Capture the cell that displays the provided text and extract its (x, y) central coordinate. 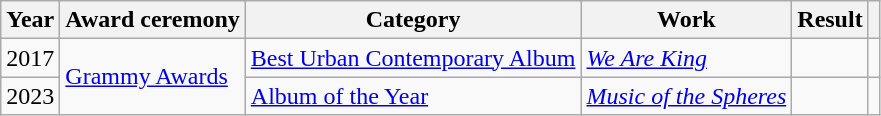
Grammy Awards (152, 77)
Best Urban Contemporary Album (413, 58)
Music of the Spheres (686, 96)
We Are King (686, 58)
2017 (30, 58)
2023 (30, 96)
Album of the Year (413, 96)
Category (413, 20)
Work (686, 20)
Year (30, 20)
Result (830, 20)
Award ceremony (152, 20)
